Capture the cell that displays the provided text and extract its [x, y] central coordinate. 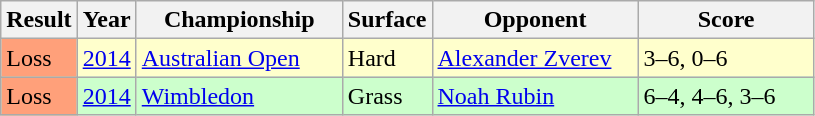
Score [726, 20]
Australian Open [239, 58]
Noah Rubin [535, 96]
Grass [387, 96]
Hard [387, 58]
Opponent [535, 20]
Surface [387, 20]
Year [106, 20]
Alexander Zverev [535, 58]
3–6, 0–6 [726, 58]
Result [39, 20]
Championship [239, 20]
6–4, 4–6, 3–6 [726, 96]
Wimbledon [239, 96]
